For the text-containing cell, return its midpoint in [X, Y] coordinate format. 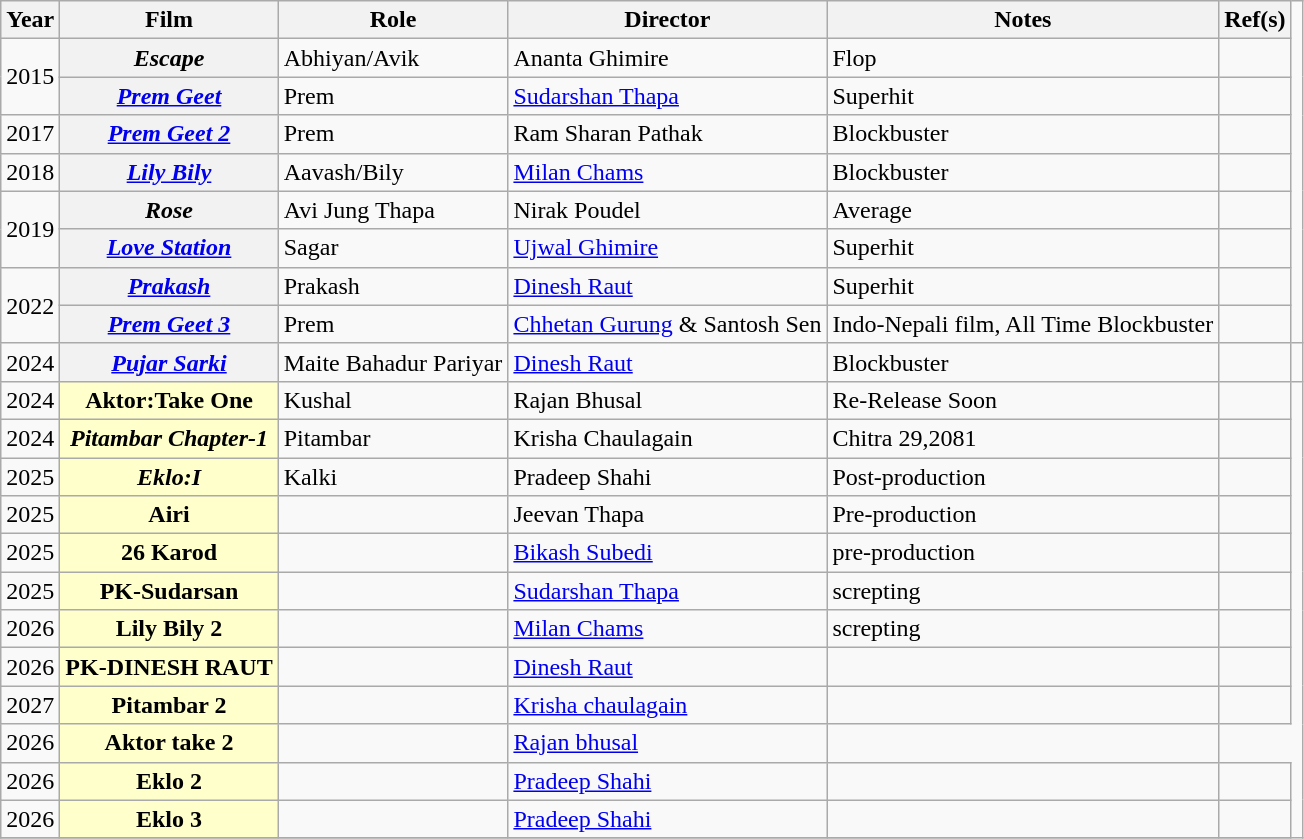
Chhetan Gurung & Santosh Sen [668, 324]
Lily Bily 2 [169, 629]
Love Station [169, 248]
Abhiyan/Avik [393, 58]
Nirak Poudel [668, 210]
2027 [30, 705]
Avi Jung Thapa [393, 210]
Krisha chaulagain [668, 705]
26 Karod [169, 553]
Rose [169, 210]
Eklo 2 [169, 781]
Ujwal Ghimire [668, 248]
Bikash Subedi [668, 553]
Prem Geet [169, 96]
Sagar [393, 248]
Year [30, 20]
2017 [30, 134]
Role [393, 20]
Ram Sharan Pathak [668, 134]
Kalki [393, 477]
Indo-Nepali film, All Time Blockbuster [1023, 324]
Aktor take 2 [169, 743]
Aavash/Bily [393, 172]
Pitambar Chapter-1 [169, 438]
Pre-production [1023, 515]
Pitambar [393, 438]
Ananta Ghimire [668, 58]
Eklo:I [169, 477]
Post-production [1023, 477]
Eklo 3 [169, 819]
Pitambar 2 [169, 705]
2015 [30, 77]
Chitra 29,2081 [1023, 438]
Aktor:Take One [169, 400]
Airi [169, 515]
PK-DINESH RAUT [169, 667]
Prem Geet 2 [169, 134]
Lily Bily [169, 172]
Film [169, 20]
Notes [1023, 20]
Ref(s) [1255, 20]
2019 [30, 229]
Pujar Sarki [169, 362]
Rajan bhusal [668, 743]
2018 [30, 172]
pre-production [1023, 553]
Flop [1023, 58]
Prem Geet 3 [169, 324]
Jeevan Thapa [668, 515]
Maite Bahadur Pariyar [393, 362]
Escape [169, 58]
Re-Release Soon [1023, 400]
PK-Sudarsan [169, 591]
Krisha Chaulagain [668, 438]
Average [1023, 210]
Director [668, 20]
Rajan Bhusal [668, 400]
2022 [30, 305]
Kushal [393, 400]
